From the cell containing the given text, extract its center point as [x, y] coordinate. 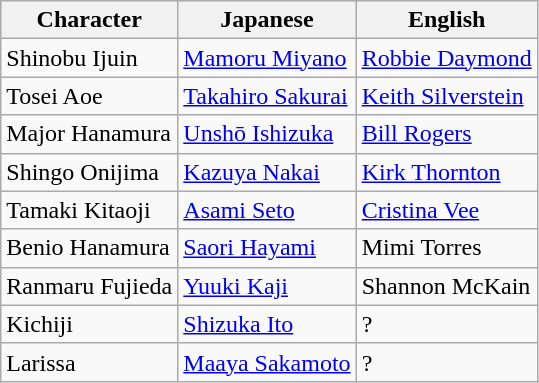
Major Hanamura [90, 134]
Tamaki Kitaoji [90, 210]
Asami Seto [267, 210]
Saori Hayami [267, 248]
Keith Silverstein [446, 96]
Larissa [90, 362]
Character [90, 20]
Shannon McKain [446, 286]
Kirk Thornton [446, 172]
Mimi Torres [446, 248]
Bill Rogers [446, 134]
Shinobu Ijuin [90, 58]
Shingo Onijima [90, 172]
Cristina Vee [446, 210]
Kazuya Nakai [267, 172]
Shizuka Ito [267, 324]
Tosei Aoe [90, 96]
Kichiji [90, 324]
Yuuki Kaji [267, 286]
Ranmaru Fujieda [90, 286]
Benio Hanamura [90, 248]
Robbie Daymond [446, 58]
Maaya Sakamoto [267, 362]
English [446, 20]
Japanese [267, 20]
Takahiro Sakurai [267, 96]
Mamoru Miyano [267, 58]
Unshō Ishizuka [267, 134]
